For the text-containing cell, return its midpoint in (x, y) coordinate format. 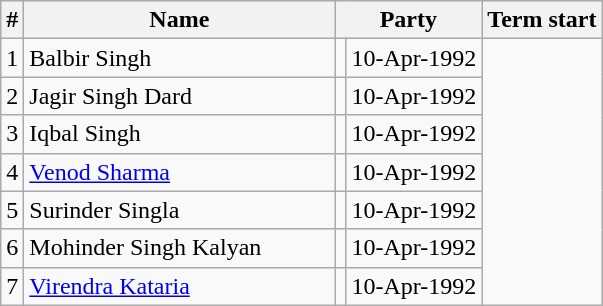
2 (12, 96)
Name (180, 20)
Balbir Singh (180, 58)
Term start (542, 20)
1 (12, 58)
Iqbal Singh (180, 134)
5 (12, 210)
6 (12, 248)
Venod Sharma (180, 172)
3 (12, 134)
# (12, 20)
7 (12, 286)
Surinder Singla (180, 210)
4 (12, 172)
Party (408, 20)
Virendra Kataria (180, 286)
Mohinder Singh Kalyan (180, 248)
Jagir Singh Dard (180, 96)
